Return [x, y] of the center of cell containing provided text 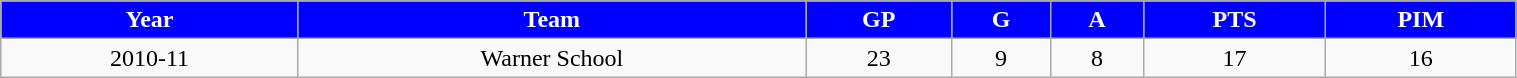
16 [1420, 58]
2010-11 [150, 58]
23 [879, 58]
A [1097, 20]
8 [1097, 58]
GP [879, 20]
9 [1001, 58]
G [1001, 20]
PTS [1235, 20]
PIM [1420, 20]
Year [150, 20]
17 [1235, 58]
Team [552, 20]
Warner School [552, 58]
